Capture the cell that displays the provided text and extract its [x, y] central coordinate. 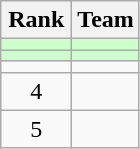
5 [36, 129]
Rank [36, 20]
Team [106, 20]
4 [36, 91]
